Pinpoint the cell where the given text exists, returning its (X, Y) midpoint coordinate. 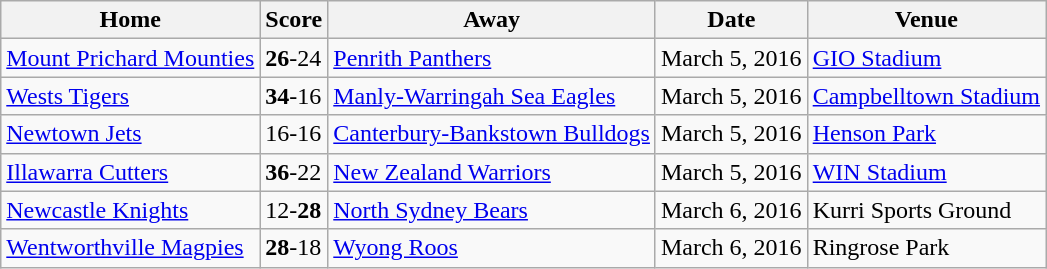
16-16 (294, 134)
Wyong Roos (492, 248)
Newcastle Knights (130, 210)
Henson Park (926, 134)
GIO Stadium (926, 58)
Score (294, 20)
Ringrose Park (926, 248)
Wentworthville Magpies (130, 248)
Kurri Sports Ground (926, 210)
Wests Tigers (130, 96)
Date (731, 20)
North Sydney Bears (492, 210)
Manly-Warringah Sea Eagles (492, 96)
28-18 (294, 248)
Mount Prichard Mounties (130, 58)
Newtown Jets (130, 134)
Home (130, 20)
Venue (926, 20)
Away (492, 20)
36-22 (294, 172)
WIN Stadium (926, 172)
26-24 (294, 58)
New Zealand Warriors (492, 172)
12-28 (294, 210)
34-16 (294, 96)
Penrith Panthers (492, 58)
Canterbury-Bankstown Bulldogs (492, 134)
Illawarra Cutters (130, 172)
Campbelltown Stadium (926, 96)
